Determine the (X, Y) coordinate at the center of the cell enclosing the given text.  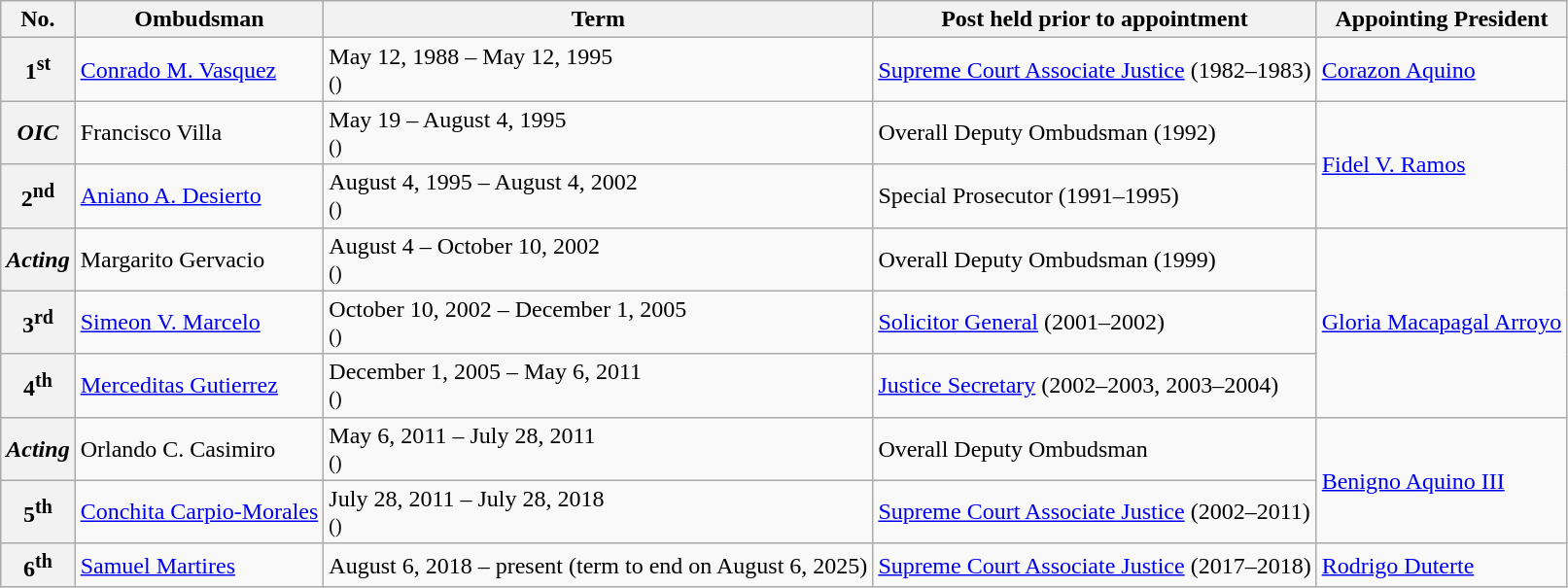
Overall Deputy Ombudsman (1992) (1095, 132)
Conrado M. Vasquez (199, 70)
Simeon V. Marcelo (199, 323)
Margarito Gervacio (199, 259)
May 6, 2011 – July 28, 2011 () (599, 449)
August 6, 2018 – present (term to end on August 6, 2025) (599, 566)
Francisco Villa (199, 132)
2nd (38, 196)
December 1, 2005 – May 6, 2011 () (599, 385)
Supreme Court Associate Justice (1982–1983) (1095, 70)
July 28, 2011 – July 28, 2018 () (599, 511)
4th (38, 385)
Supreme Court Associate Justice (2002–2011) (1095, 511)
Justice Secretary (2002–2003, 2003–2004) (1095, 385)
Solicitor General (2001–2002) (1095, 323)
Special Prosecutor (1991–1995) (1095, 196)
OIC (38, 132)
6th (38, 566)
Overall Deputy Ombudsman (1095, 449)
Conchita Carpio-Morales (199, 511)
May 12, 1988 – May 12, 1995 () (599, 70)
Gloria Macapagal Arroyo (1442, 323)
October 10, 2002 – December 1, 2005 () (599, 323)
Appointing President (1442, 19)
Aniano A. Desierto (199, 196)
Orlando C. Casimiro (199, 449)
May 19 – August 4, 1995 () (599, 132)
Merceditas Gutierrez (199, 385)
Benigno Aquino III (1442, 480)
August 4, 1995 – August 4, 2002 () (599, 196)
August 4 – October 10, 2002 () (599, 259)
5th (38, 511)
3rd (38, 323)
Term (599, 19)
Ombudsman (199, 19)
Samuel Martires (199, 566)
Post held prior to appointment (1095, 19)
Corazon Aquino (1442, 70)
Supreme Court Associate Justice (2017–2018) (1095, 566)
Fidel V. Ramos (1442, 164)
Rodrigo Duterte (1442, 566)
1st (38, 70)
Overall Deputy Ombudsman (1999) (1095, 259)
No. (38, 19)
